Return (x, y) of the center of cell containing provided text 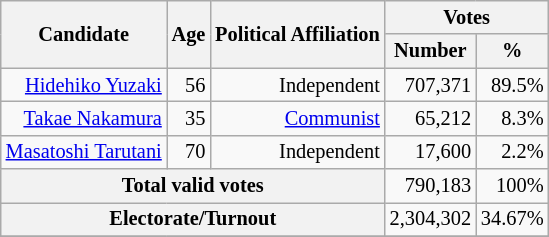
Takae Nakamura (84, 118)
790,183 (430, 186)
2,304,302 (430, 219)
Communist (297, 118)
Political Affiliation (297, 34)
Masatoshi Tarutani (84, 152)
Total valid votes (193, 186)
17,600 (430, 152)
35 (189, 118)
Age (189, 34)
2.2% (512, 152)
Electorate/Turnout (193, 219)
34.67% (512, 219)
89.5% (512, 85)
70 (189, 152)
100% (512, 186)
707,371 (430, 85)
% (512, 51)
Votes (467, 17)
Candidate (84, 34)
Number (430, 51)
65,212 (430, 118)
56 (189, 85)
Hidehiko Yuzaki (84, 85)
8.3% (512, 118)
